Return the (X, Y) coordinate for the center point of the cell that contains the specified text.  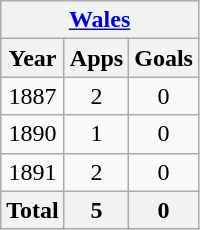
Total (33, 210)
5 (96, 210)
Year (33, 58)
1890 (33, 134)
1887 (33, 96)
1891 (33, 172)
Wales (100, 20)
Goals (164, 58)
Apps (96, 58)
1 (96, 134)
